Pinpoint the cell where the given text exists, returning its [X, Y] midpoint coordinate. 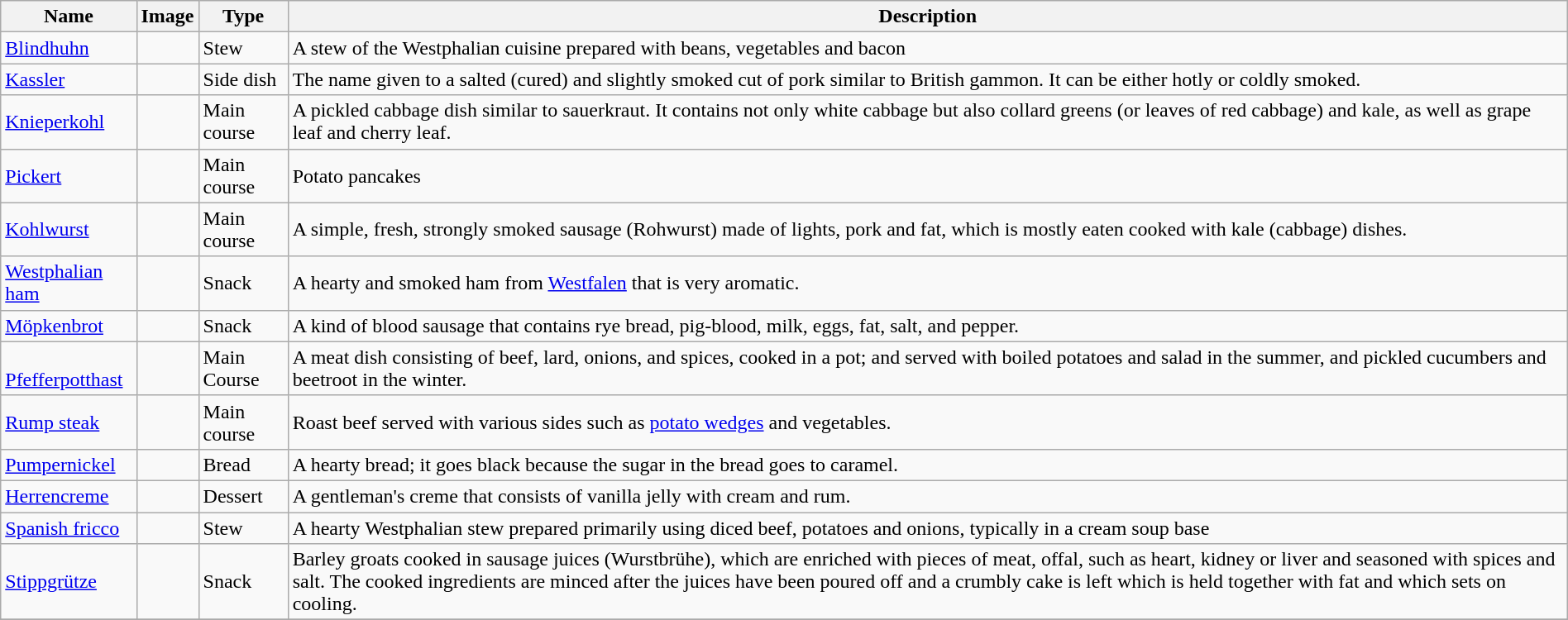
The name given to a salted (cured) and slightly smoked cut of pork similar to British gammon. It can be either hotly or coldly smoked. [928, 79]
Pumpernickel [69, 465]
Name [69, 17]
Knieperkohl [69, 122]
Roast beef served with various sides such as potato wedges and vegetables. [928, 422]
Description [928, 17]
Herrencreme [69, 496]
Spanish fricco [69, 528]
Rump steak [69, 422]
Kohlwurst [69, 230]
A hearty bread; it goes black because the sugar in the bread goes to caramel. [928, 465]
Stippgrütze [69, 582]
Potato pancakes [928, 175]
Pickert [69, 175]
Blindhuhn [69, 48]
A gentleman's creme that consists of vanilla jelly with cream and rum. [928, 496]
Side dish [243, 79]
A hearty Westphalian stew prepared primarily using diced beef, potatoes and onions, typically in a cream soup base [928, 528]
Westphalian ham [69, 283]
Dessert [243, 496]
Pfefferpotthast [69, 369]
Type [243, 17]
Kassler [69, 79]
Main Course [243, 369]
Image [167, 17]
Bread [243, 465]
A hearty and smoked ham from Westfalen that is very aromatic. [928, 283]
A stew of the Westphalian cuisine prepared with beans, vegetables and bacon [928, 48]
Möpkenbrot [69, 326]
A simple, fresh, strongly smoked sausage (Rohwurst) made of lights, pork and fat, which is mostly eaten cooked with kale (cabbage) dishes. [928, 230]
A kind of blood sausage that contains rye bread, pig-blood, milk, eggs, fat, salt, and pepper. [928, 326]
